Output the [x, y] coordinate of the center of the cell containing the given text.  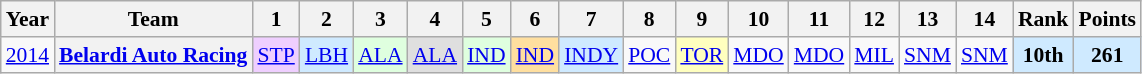
Team [153, 19]
1 [276, 19]
8 [649, 19]
5 [486, 19]
3 [380, 19]
2014 [28, 55]
STP [276, 55]
2 [326, 19]
Belardi Auto Racing [153, 55]
13 [928, 19]
7 [591, 19]
261 [1107, 55]
9 [702, 19]
TOR [702, 55]
Points [1107, 19]
MIL [874, 55]
INDY [591, 55]
4 [435, 19]
Rank [1044, 19]
POC [649, 55]
Year [28, 19]
LBH [326, 55]
10th [1044, 55]
14 [984, 19]
6 [535, 19]
11 [820, 19]
10 [758, 19]
12 [874, 19]
